Capture the cell that displays the provided text and extract its (X, Y) central coordinate. 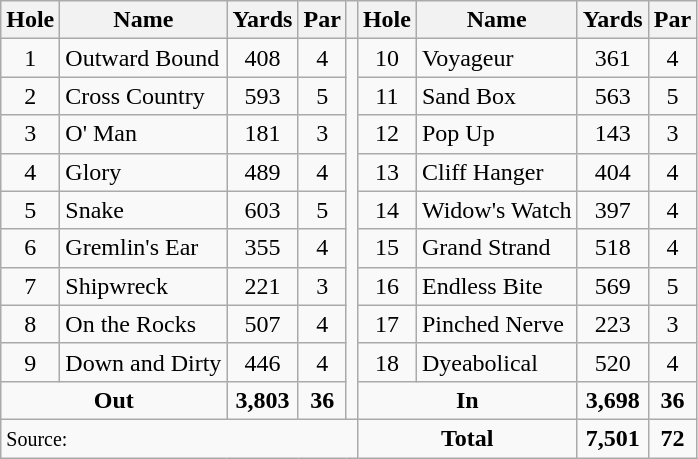
9 (30, 362)
355 (262, 248)
2 (30, 96)
7,501 (612, 438)
11 (386, 96)
603 (262, 210)
Total (467, 438)
Source: (180, 438)
221 (262, 286)
On the Rocks (144, 324)
Grand Strand (496, 248)
12 (386, 134)
507 (262, 324)
Pinched Nerve (496, 324)
3,803 (262, 400)
7 (30, 286)
6 (30, 248)
Dyeabolical (496, 362)
361 (612, 58)
489 (262, 172)
593 (262, 96)
1 (30, 58)
Pop Up (496, 134)
3,698 (612, 400)
Down and Dirty (144, 362)
13 (386, 172)
17 (386, 324)
10 (386, 58)
143 (612, 134)
Voyageur (496, 58)
Outward Bound (144, 58)
520 (612, 362)
18 (386, 362)
223 (612, 324)
8 (30, 324)
404 (612, 172)
Cliff Hanger (496, 172)
O' Man (144, 134)
72 (672, 438)
15 (386, 248)
Endless Bite (496, 286)
Sand Box (496, 96)
In (467, 400)
518 (612, 248)
Widow's Watch (496, 210)
14 (386, 210)
Shipwreck (144, 286)
Gremlin's Ear (144, 248)
408 (262, 58)
Cross Country (144, 96)
181 (262, 134)
569 (612, 286)
397 (612, 210)
Snake (144, 210)
446 (262, 362)
Glory (144, 172)
16 (386, 286)
563 (612, 96)
Out (114, 400)
